Scan for the cell matching the given text and deliver its [X, Y] coordinate at center. 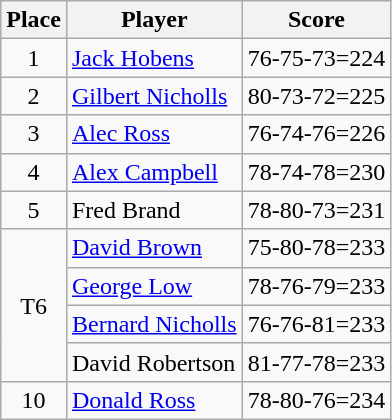
Place [34, 20]
1 [34, 58]
81-77-78=233 [316, 362]
Donald Ross [154, 400]
3 [34, 134]
Gilbert Nicholls [154, 96]
Fred Brand [154, 210]
10 [34, 400]
Jack Hobens [154, 58]
78-80-73=231 [316, 210]
David Brown [154, 248]
76-74-76=226 [316, 134]
78-74-78=230 [316, 172]
Alex Campbell [154, 172]
76-75-73=224 [316, 58]
Bernard Nicholls [154, 324]
76-76-81=233 [316, 324]
David Robertson [154, 362]
80-73-72=225 [316, 96]
78-80-76=234 [316, 400]
5 [34, 210]
T6 [34, 305]
75-80-78=233 [316, 248]
78-76-79=233 [316, 286]
4 [34, 172]
George Low [154, 286]
Player [154, 20]
2 [34, 96]
Alec Ross [154, 134]
Score [316, 20]
